Locate the cell with the specified text and output its (X, Y) center coordinate. 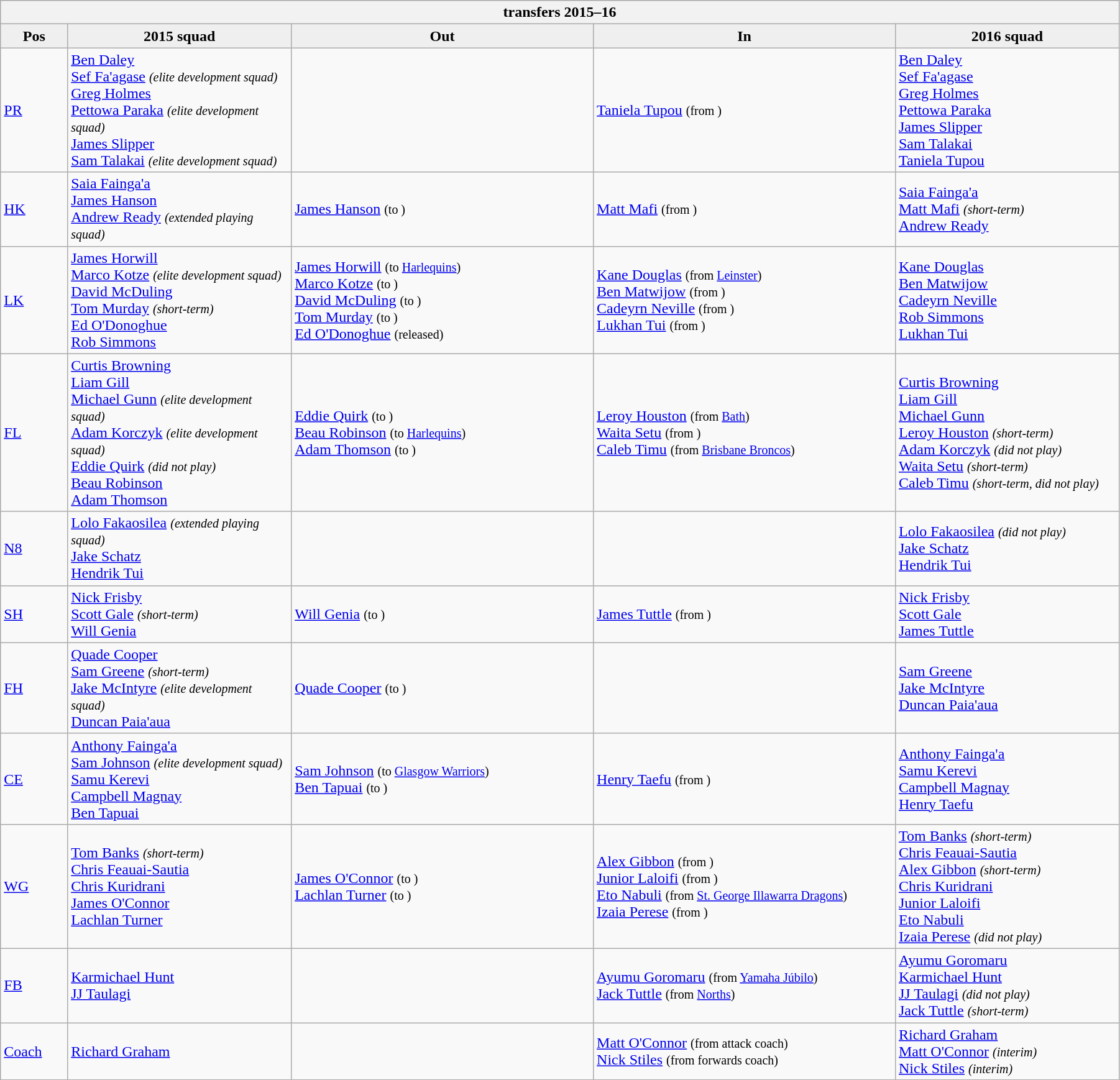
Sam GreeneJake McIntyreDuncan Paia'aua (1007, 688)
Saia Fainga'aMatt Mafi (short-term)Andrew Ready (1007, 209)
LK (34, 300)
Out (443, 36)
Ayumu Goromaru (from Yamaha Júbilo) Jack Tuttle (from Norths) (745, 986)
Coach (34, 1051)
CE (34, 779)
Leroy Houston (from Bath) Waita Setu (from ) Caleb Timu (from Brisbane Broncos) (745, 432)
Nick FrisbyScott GaleJames Tuttle (1007, 614)
Henry Taefu (from ) (745, 779)
Richard GrahamMatt O'Connor (interim) Nick Stiles (interim) (1007, 1051)
Anthony Fainga'aSam Johnson (elite development squad)Samu KereviCampbell MagnayBen Tapuai (180, 779)
Ben DaleySef Fa'agase (elite development squad)Greg HolmesPettowa Paraka (elite development squad)James SlipperSam Talakai (elite development squad) (180, 110)
FB (34, 986)
N8 (34, 548)
Lolo Fakaosilea (extended playing squad)Jake SchatzHendrik Tui (180, 548)
Lolo Fakaosilea (did not play)Jake SchatzHendrik Tui (1007, 548)
transfers 2015–16 (560, 12)
Saia Fainga'aJames HansonAndrew Ready (extended playing squad) (180, 209)
Kane DouglasBen MatwijowCadeyrn NevilleRob SimmonsLukhan Tui (1007, 300)
Alex Gibbon (from ) Junior Laloifi (from ) Eto Nabuli (from St. George Illawarra Dragons) Izaia Perese (from ) (745, 886)
James HorwillMarco Kotze (elite development squad)David McDulingTom Murday (short-term)Ed O'DonoghueRob Simmons (180, 300)
James Tuttle (from ) (745, 614)
2016 squad (1007, 36)
Taniela Tupou (from ) (745, 110)
Ben DaleySef Fa'agaseGreg HolmesPettowa ParakaJames SlipperSam TalakaiTaniela Tupou (1007, 110)
Karmichael HuntJJ Taulagi (180, 986)
Will Genia (to ) (443, 614)
Matt O'Connor (from attack coach) Nick Stiles (from forwards coach) (745, 1051)
Anthony Fainga'aSamu KereviCampbell MagnayHenry Taefu (1007, 779)
Sam Johnson (to Glasgow Warriors) Ben Tapuai (to ) (443, 779)
Kane Douglas (from Leinster) Ben Matwijow (from ) Cadeyrn Neville (from ) Lukhan Tui (from ) (745, 300)
Nick FrisbyScott Gale (short-term)Will Genia (180, 614)
Eddie Quirk (to ) Beau Robinson (to Harlequins) Adam Thomson (to ) (443, 432)
Quade CooperSam Greene (short-term)Jake McIntyre (elite development squad)Duncan Paia'aua (180, 688)
FL (34, 432)
Quade Cooper (to ) (443, 688)
HK (34, 209)
James Hanson (to ) (443, 209)
FH (34, 688)
Tom Banks (short-term)Chris Feauai-SautiaChris KuridraniJames O'ConnorLachlan Turner (180, 886)
Pos (34, 36)
WG (34, 886)
Ayumu GoromaruKarmichael HuntJJ Taulagi (did not play)Jack Tuttle (short-term) (1007, 986)
James Horwill (to Harlequins) Marco Kotze (to ) David McDuling (to ) Tom Murday (to ) Ed O'Donoghue (released) (443, 300)
Richard Graham (180, 1051)
In (745, 36)
James O'Connor (to ) Lachlan Turner (to ) (443, 886)
PR (34, 110)
Tom Banks (short-term)Chris Feauai-SautiaAlex Gibbon (short-term)Chris KuridraniJunior LaloifiEto NabuliIzaia Perese (did not play) (1007, 886)
Matt Mafi (from ) (745, 209)
Curtis BrowningLiam GillMichael GunnLeroy Houston (short-term)Adam Korczyk (did not play)Waita Setu (short-term)Caleb Timu (short-term, did not play) (1007, 432)
2015 squad (180, 36)
SH (34, 614)
